Return the (X, Y) coordinate for the center point of the cell that contains the specified text.  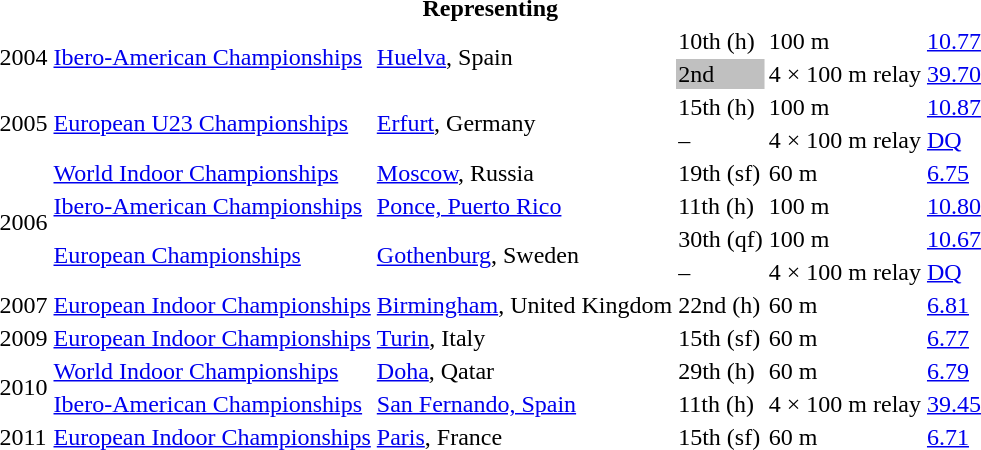
Ponce, Puerto Rico (524, 206)
30th (qf) (721, 239)
Huelva, Spain (524, 58)
Doha, Qatar (524, 371)
15th (h) (721, 107)
22nd (h) (721, 305)
15th (sf) (721, 338)
Gothenburg, Sweden (524, 256)
Moscow, Russia (524, 173)
19th (sf) (721, 173)
Erfurt, Germany (524, 124)
European Championships (212, 256)
2nd (721, 74)
29th (h) (721, 371)
Birmingham, United Kingdom (524, 305)
Turin, Italy (524, 338)
European U23 Championships (212, 124)
San Fernando, Spain (524, 404)
10th (h) (721, 41)
